For the text-containing cell, return its midpoint in [x, y] coordinate format. 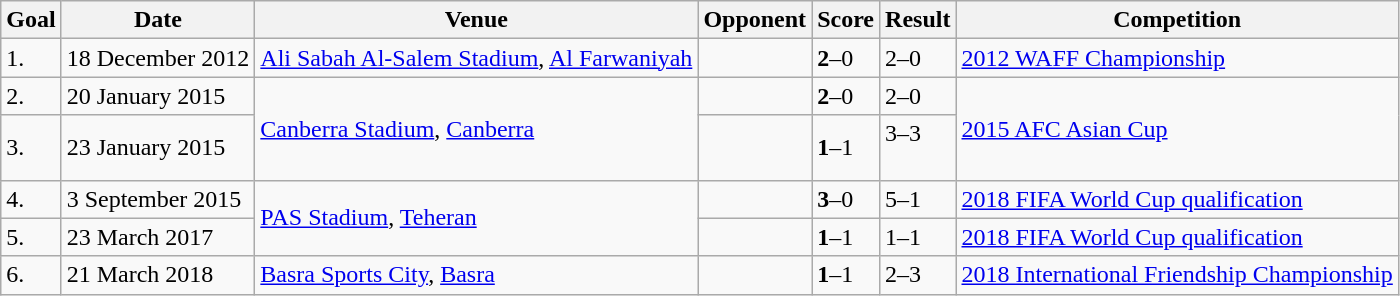
Opponent [755, 20]
3–0 [846, 199]
Venue [476, 20]
Ali Sabah Al-Salem Stadium, Al Farwaniyah [476, 58]
Date [158, 20]
Score [846, 20]
1. [31, 58]
2015 AFC Asian Cup [1177, 128]
6. [31, 275]
3. [31, 148]
5. [31, 237]
Basra Sports City, Basra [476, 275]
18 December 2012 [158, 58]
2012 WAFF Championship [1177, 58]
2–3 [918, 275]
5–1 [918, 199]
2. [31, 96]
23 March 2017 [158, 237]
3–3 [918, 148]
4. [31, 199]
Canberra Stadium, Canberra [476, 128]
Competition [1177, 20]
2018 International Friendship Championship [1177, 275]
Result [918, 20]
Goal [31, 20]
PAS Stadium, Teheran [476, 218]
3 September 2015 [158, 199]
23 January 2015 [158, 148]
20 January 2015 [158, 96]
21 March 2018 [158, 275]
